Scan for the cell matching the given text and deliver its (x, y) coordinate at center. 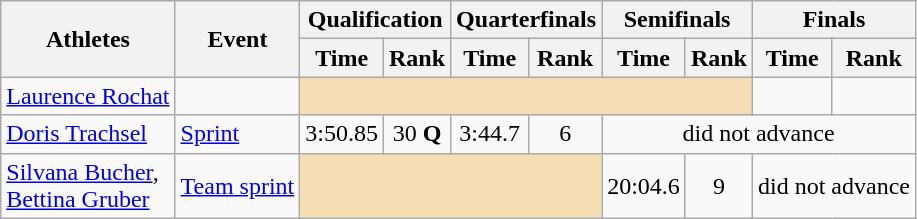
3:44.7 (490, 134)
Team sprint (238, 186)
Doris Trachsel (88, 134)
Qualification (376, 20)
6 (566, 134)
Laurence Rochat (88, 96)
9 (718, 186)
Quarterfinals (526, 20)
Athletes (88, 39)
Sprint (238, 134)
Finals (834, 20)
30 Q (416, 134)
Event (238, 39)
3:50.85 (342, 134)
20:04.6 (644, 186)
Semifinals (678, 20)
Silvana Bucher, Bettina Gruber (88, 186)
